Provide the (x, y) coordinate of the cell's center where the given text is located.  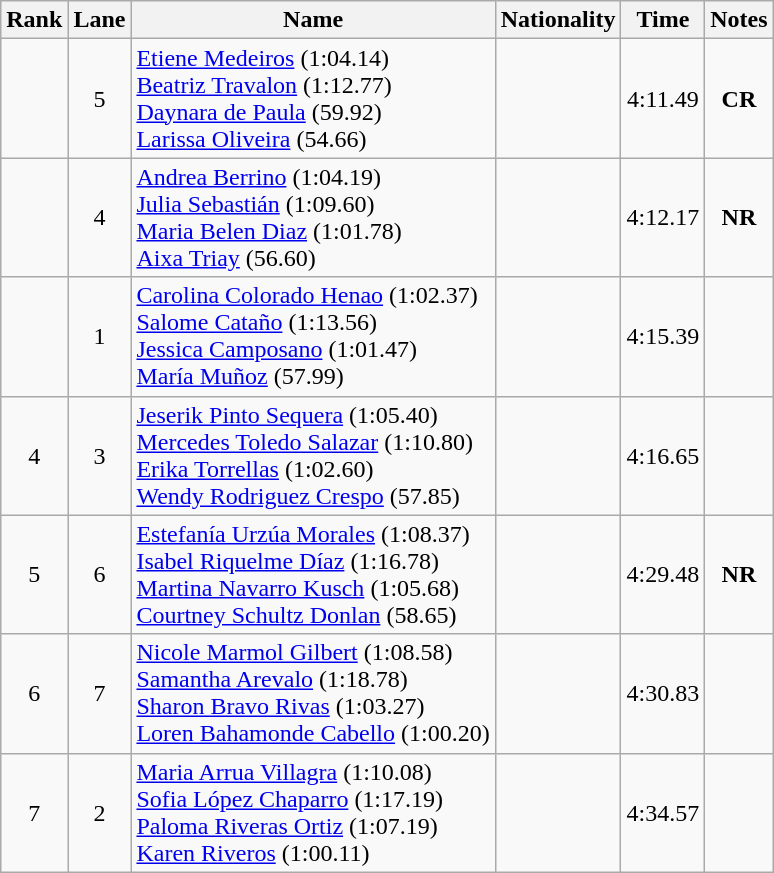
Etiene Medeiros (1:04.14) Beatriz Travalon (1:12.77) Daynara de Paula (59.92) Larissa Oliveira (54.66) (313, 98)
Jeserik Pinto Sequera (1:05.40) Mercedes Toledo Salazar (1:10.80) Erika Torrellas (1:02.60) Wendy Rodriguez Crespo (57.85) (313, 456)
Lane (100, 20)
4:29.48 (663, 574)
Nationality (558, 20)
Nicole Marmol Gilbert (1:08.58) Samantha Arevalo (1:18.78) Sharon Bravo Rivas (1:03.27) Loren Bahamonde Cabello (1:00.20) (313, 694)
Maria Arrua Villagra (1:10.08) Sofia López Chaparro (1:17.19) Paloma Riveras Ortiz (1:07.19) Karen Riveros (1:00.11) (313, 812)
4:30.83 (663, 694)
4:16.65 (663, 456)
Notes (739, 20)
Rank (34, 20)
Name (313, 20)
4:11.49 (663, 98)
1 (100, 336)
Andrea Berrino (1:04.19) Julia Sebastián (1:09.60) Maria Belen Diaz (1:01.78) Aixa Triay (56.60) (313, 218)
3 (100, 456)
Carolina Colorado Henao (1:02.37) Salome Cataño (1:13.56) Jessica Camposano (1:01.47) María Muñoz (57.99) (313, 336)
4:34.57 (663, 812)
4:12.17 (663, 218)
Estefanía Urzúa Morales (1:08.37) Isabel Riquelme Díaz (1:16.78) Martina Navarro Kusch (1:05.68) Courtney Schultz Donlan (58.65) (313, 574)
CR (739, 98)
Time (663, 20)
2 (100, 812)
4:15.39 (663, 336)
